Return the (X, Y) coordinate for the center point of the cell that contains the specified text.  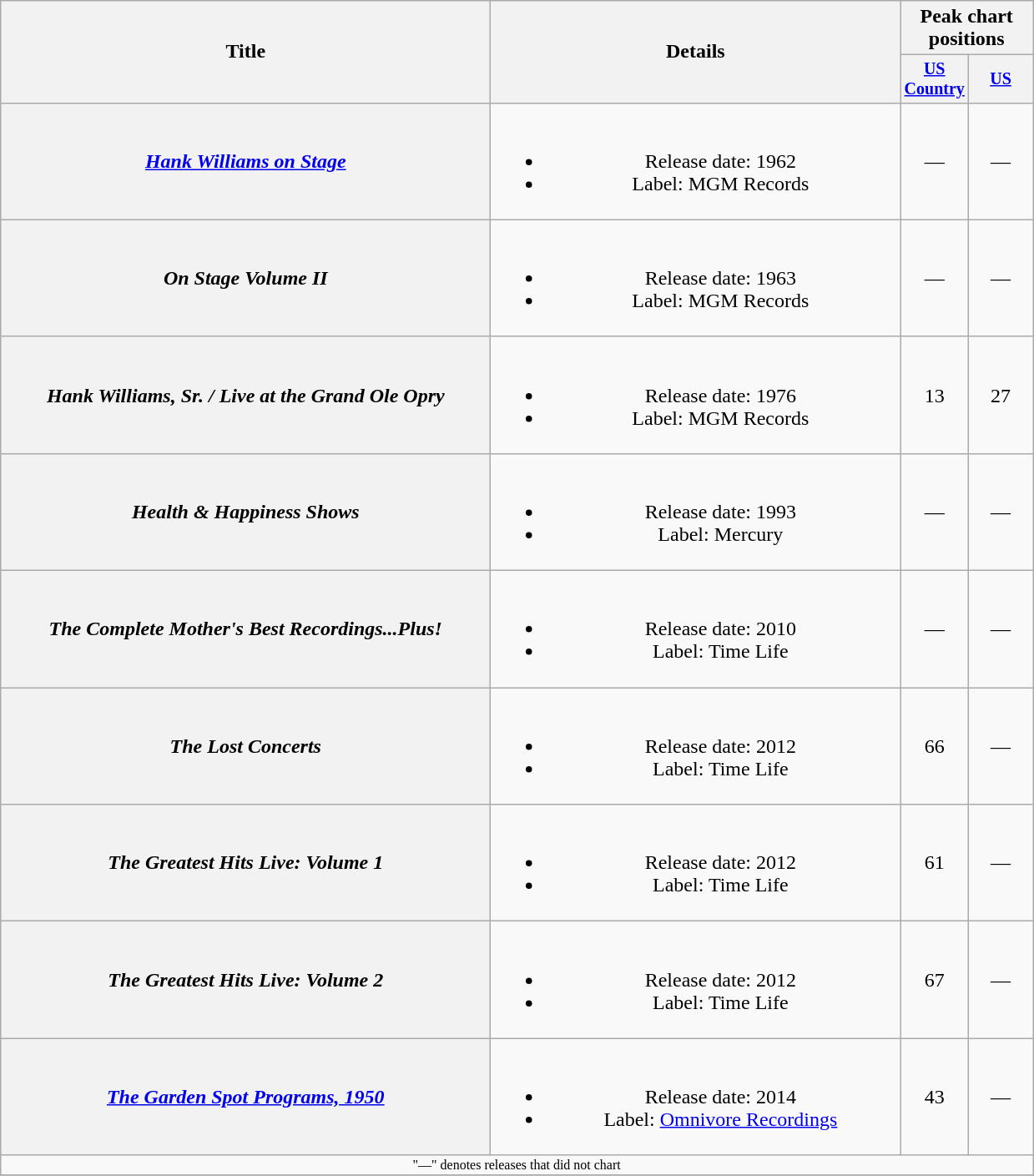
Hank Williams, Sr. / Live at the Grand Ole Opry (245, 395)
13 (935, 395)
The Lost Concerts (245, 746)
Health & Happiness Shows (245, 512)
Release date: 2010Label: Time Life (696, 629)
61 (935, 863)
66 (935, 746)
Peak chartpositions (966, 28)
Release date: 1993Label: Mercury (696, 512)
Hank Williams on Stage (245, 161)
US (1001, 78)
US Country (935, 78)
On Stage Volume II (245, 278)
The Complete Mother's Best Recordings...Plus! (245, 629)
The Greatest Hits Live: Volume 2 (245, 980)
27 (1001, 395)
Release date: 2014Label: Omnivore Recordings (696, 1097)
Title (245, 52)
Release date: 1962Label: MGM Records (696, 161)
Release date: 1963Label: MGM Records (696, 278)
67 (935, 980)
Details (696, 52)
"—" denotes releases that did not chart (517, 1165)
The Garden Spot Programs, 1950 (245, 1097)
Release date: 1976Label: MGM Records (696, 395)
The Greatest Hits Live: Volume 1 (245, 863)
43 (935, 1097)
